Scan for the cell matching the given text and deliver its (x, y) coordinate at center. 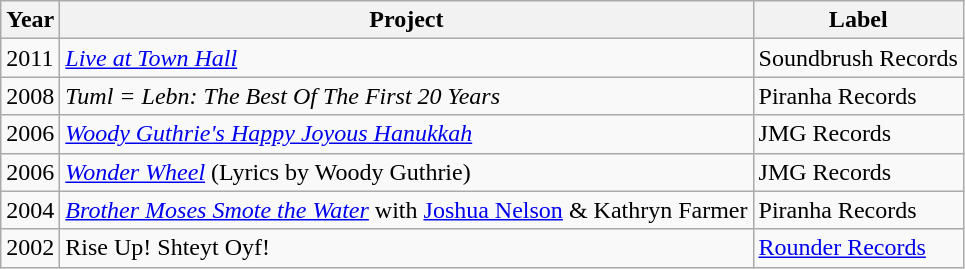
Project (406, 20)
Wonder Wheel (Lyrics by Woody Guthrie) (406, 172)
Year (30, 20)
Label (858, 20)
Woody Guthrie's Happy Joyous Hanukkah (406, 134)
2002 (30, 248)
2004 (30, 210)
Rounder Records (858, 248)
Brother Moses Smote the Water with Joshua Nelson & Kathryn Farmer (406, 210)
Soundbrush Records (858, 58)
Live at Town Hall (406, 58)
Rise Up! Shteyt Oyf! (406, 248)
2011 (30, 58)
2008 (30, 96)
Tuml = Lebn: The Best Of The First 20 Years (406, 96)
